Search for the cell housing the specified text and yield its [x, y] center coordinate. 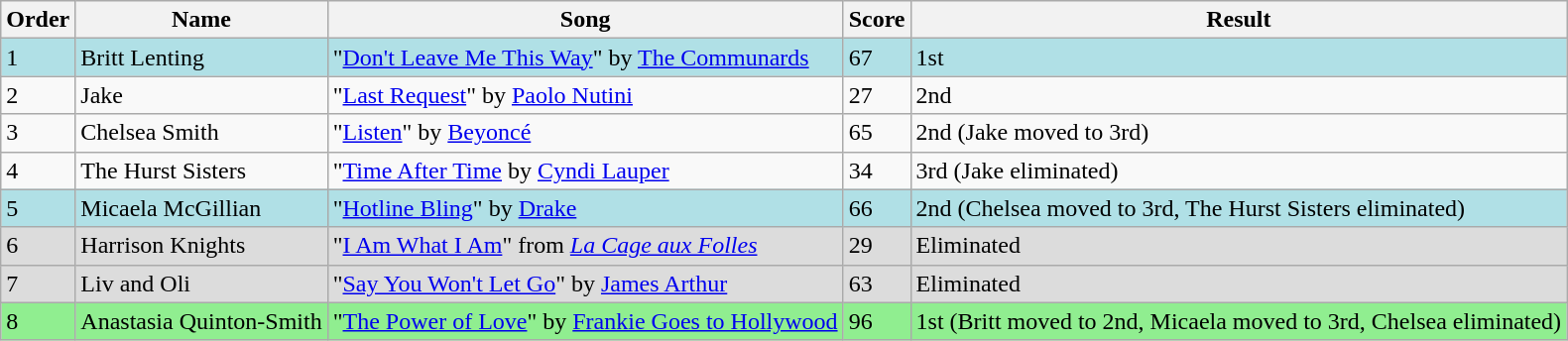
63 [877, 284]
"Say You Won't Let Go" by James Arthur [585, 284]
34 [877, 170]
Song [585, 20]
2 [38, 95]
7 [38, 284]
"I Am What I Am" from La Cage aux Folles [585, 246]
Jake [201, 95]
Harrison Knights [201, 246]
6 [38, 246]
Name [201, 20]
Liv and Oli [201, 284]
2nd (Chelsea moved to 3rd, The Hurst Sisters eliminated) [1239, 208]
3 [38, 133]
66 [877, 208]
65 [877, 133]
Order [38, 20]
Chelsea Smith [201, 133]
1 [38, 57]
96 [877, 321]
1st [1239, 57]
5 [38, 208]
2nd (Jake moved to 3rd) [1239, 133]
27 [877, 95]
3rd (Jake eliminated) [1239, 170]
8 [38, 321]
Micaela McGillian [201, 208]
Anastasia Quinton-Smith [201, 321]
"Listen" by Beyoncé [585, 133]
2nd [1239, 95]
67 [877, 57]
29 [877, 246]
The Hurst Sisters [201, 170]
Britt Lenting [201, 57]
1st (Britt moved to 2nd, Micaela moved to 3rd, Chelsea eliminated) [1239, 321]
"Time After Time by Cyndi Lauper [585, 170]
"Don't Leave Me This Way" by The Communards [585, 57]
Score [877, 20]
"The Power of Love" by Frankie Goes to Hollywood [585, 321]
"Hotline Bling" by Drake [585, 208]
"Last Request" by Paolo Nutini [585, 95]
Result [1239, 20]
4 [38, 170]
